Return the [X, Y] coordinate for the center point of the cell that contains the specified text.  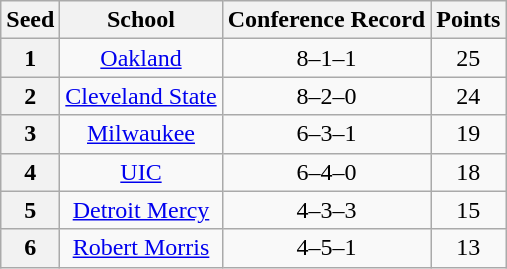
Robert Morris [141, 248]
Points [468, 20]
Milwaukee [141, 134]
8–2–0 [326, 96]
24 [468, 96]
4–5–1 [326, 248]
4 [30, 172]
6–3–1 [326, 134]
School [141, 20]
4–3–3 [326, 210]
Cleveland State [141, 96]
Detroit Mercy [141, 210]
2 [30, 96]
15 [468, 210]
6–4–0 [326, 172]
3 [30, 134]
UIC [141, 172]
18 [468, 172]
13 [468, 248]
19 [468, 134]
Seed [30, 20]
25 [468, 58]
5 [30, 210]
Conference Record [326, 20]
Oakland [141, 58]
1 [30, 58]
8–1–1 [326, 58]
6 [30, 248]
